Search for the cell housing the specified text and yield its (X, Y) center coordinate. 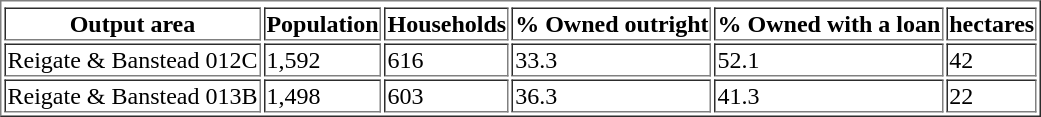
Reigate & Banstead 012C (132, 60)
Households (446, 24)
Output area (132, 24)
36.3 (612, 96)
Reigate & Banstead 013B (132, 96)
603 (446, 96)
42 (992, 60)
% Owned outright (612, 24)
hectares (992, 24)
41.3 (830, 96)
22 (992, 96)
52.1 (830, 60)
% Owned with a loan (830, 24)
1,498 (322, 96)
33.3 (612, 60)
Population (322, 24)
616 (446, 60)
1,592 (322, 60)
